From the cell containing the given text, extract its center point as [x, y] coordinate. 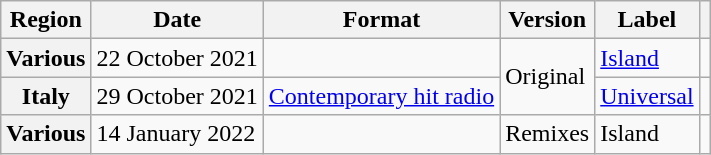
Remixes [548, 134]
14 January 2022 [177, 134]
29 October 2021 [177, 96]
Label [647, 20]
Version [548, 20]
Date [177, 20]
Italy [46, 96]
Original [548, 77]
Universal [647, 96]
Region [46, 20]
Format [381, 20]
Contemporary hit radio [381, 96]
22 October 2021 [177, 58]
